Provide the [x, y] coordinate of the cell's center where the given text is located.  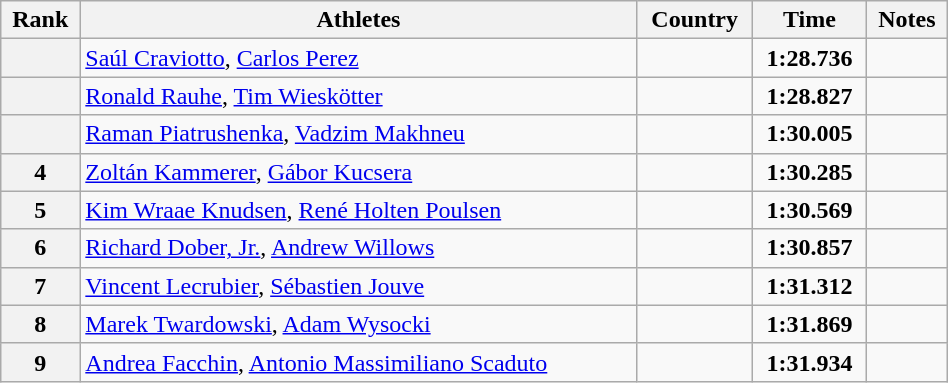
Kim Wraae Knudsen, René Holten Poulsen [358, 210]
Saúl Craviotto, Carlos Perez [358, 58]
7 [40, 286]
Athletes [358, 20]
Marek Twardowski, Adam Wysocki [358, 324]
Country [694, 20]
8 [40, 324]
1:31.934 [809, 362]
Andrea Facchin, Antonio Massimiliano Scaduto [358, 362]
1:31.869 [809, 324]
6 [40, 248]
Raman Piatrushenka, Vadzim Makhneu [358, 134]
1:28.827 [809, 96]
5 [40, 210]
1:30.005 [809, 134]
1:30.857 [809, 248]
Ronald Rauhe, Tim Wieskötter [358, 96]
Richard Dober, Jr., Andrew Willows [358, 248]
1:28.736 [809, 58]
1:30.285 [809, 172]
1:30.569 [809, 210]
Vincent Lecrubier, Sébastien Jouve [358, 286]
Time [809, 20]
9 [40, 362]
Notes [908, 20]
Rank [40, 20]
4 [40, 172]
1:31.312 [809, 286]
Zoltán Kammerer, Gábor Kucsera [358, 172]
